Pinpoint the cell where the given text exists, returning its [x, y] midpoint coordinate. 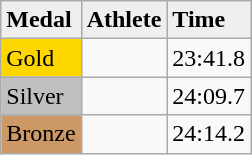
24:09.7 [209, 96]
Time [209, 20]
Silver [41, 96]
23:41.8 [209, 58]
Bronze [41, 134]
24:14.2 [209, 134]
Medal [41, 20]
Gold [41, 58]
Athlete [124, 20]
